Return the (x, y) coordinate for the center point of the cell that contains the specified text.  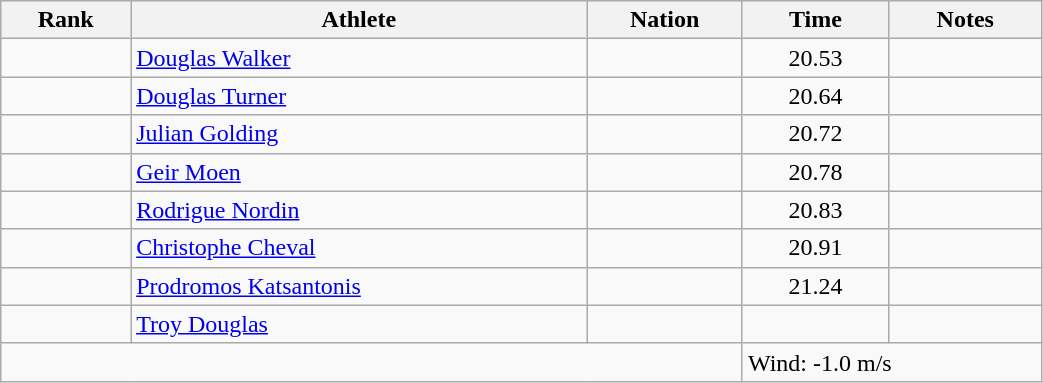
20.78 (815, 172)
20.72 (815, 134)
Geir Moen (359, 172)
20.53 (815, 58)
Rodrigue Nordin (359, 210)
20.64 (815, 96)
Notes (965, 20)
Wind: -1.0 m/s (892, 362)
20.91 (815, 248)
Douglas Turner (359, 96)
21.24 (815, 286)
Julian Golding (359, 134)
20.83 (815, 210)
Time (815, 20)
Rank (66, 20)
Christophe Cheval (359, 248)
Prodromos Katsantonis (359, 286)
Athlete (359, 20)
Douglas Walker (359, 58)
Troy Douglas (359, 324)
Nation (665, 20)
